Extract the [x, y] coordinate from the center of the cell holding the provided text.  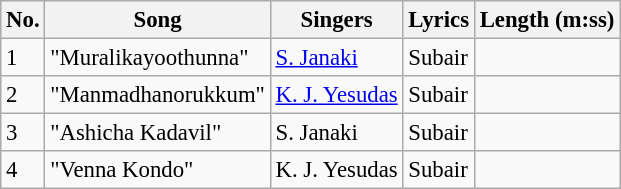
3 [23, 133]
"Manmadhanorukkum" [158, 95]
"Venna Kondo" [158, 170]
Song [158, 20]
No. [23, 20]
Singers [336, 20]
Lyrics [438, 20]
1 [23, 58]
2 [23, 95]
Length (m:ss) [546, 20]
"Ashicha Kadavil" [158, 133]
"Muralikayoothunna" [158, 58]
4 [23, 170]
